Determine the (X, Y) coordinate at the center of the cell enclosing the given text.  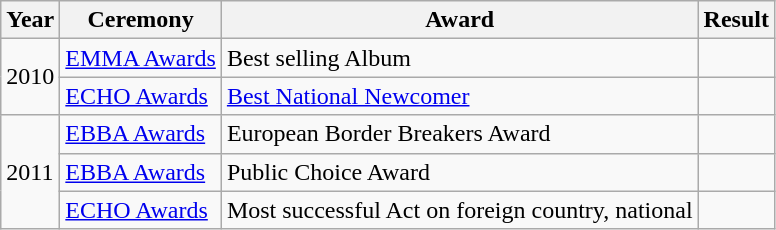
2011 (30, 172)
European Border Breakers Award (460, 134)
Best selling Album (460, 58)
Result (736, 20)
Most successful Act on foreign country, national (460, 210)
Year (30, 20)
EMMA Awards (141, 58)
Public Choice Award (460, 172)
Award (460, 20)
2010 (30, 77)
Best National Newcomer (460, 96)
Ceremony (141, 20)
